Locate the cell with the specified text and output its [x, y] center coordinate. 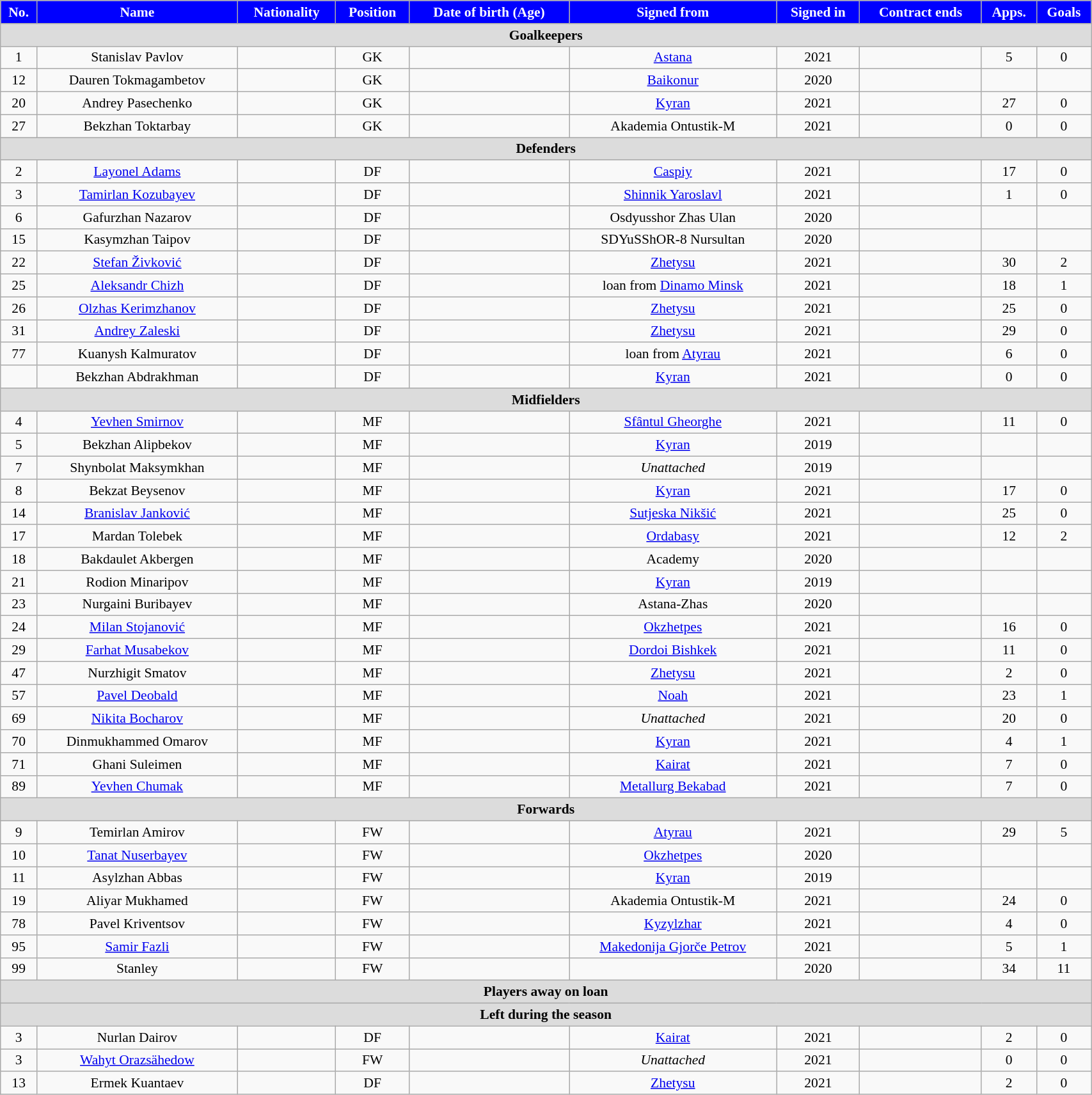
Andrey Zaleski [138, 331]
Goals [1063, 12]
Sutjeska Nikšić [673, 514]
Tamirlan Kozubayev [138, 194]
Stanley [138, 969]
Sfântul Gheorghe [673, 422]
21 [19, 582]
Stanislav Pavlov [138, 58]
Nurlan Dairov [138, 1037]
Defenders [546, 149]
Aliyar Mukhamed [138, 901]
Nurgaini Buribayev [138, 604]
10 [19, 855]
Aleksandr Chizh [138, 286]
Ermek Kuantaev [138, 1083]
71 [19, 764]
Goalkeepers [546, 35]
Bekzhan Abdrakhman [138, 377]
SDYuSShOR-8 Nursultan [673, 240]
Wahyt Orazsähedow [138, 1060]
57 [19, 696]
26 [19, 308]
Noah [673, 696]
Ghani Suleimen [138, 764]
16 [1009, 627]
Tanat Nuserbayev [138, 855]
70 [19, 741]
69 [19, 719]
Makedonija Gjorče Petrov [673, 947]
Branislav Janković [138, 514]
Metallurg Bekabad [673, 787]
Nikita Bocharov [138, 719]
22 [19, 263]
Midfielders [546, 400]
Yevhen Smirnov [138, 422]
19 [19, 901]
Players away on loan [546, 992]
Pavel Kriventsov [138, 924]
Farhat Musabekov [138, 650]
Date of birth (Age) [489, 12]
Bakdaulet Akbergen [138, 559]
Bekzat Beysenov [138, 491]
Shinnik Yaroslavl [673, 194]
15 [19, 240]
89 [19, 787]
Forwards [546, 810]
Rodion Minaripov [138, 582]
77 [19, 354]
loan from Atyrau [673, 354]
Bekzhan Alipbekov [138, 445]
Contract ends [921, 12]
8 [19, 491]
95 [19, 947]
47 [19, 673]
Name [138, 12]
Nurzhigit Smatov [138, 673]
Olzhas Kerimzhanov [138, 308]
Astana [673, 58]
Osdyusshor Zhas Ulan [673, 217]
Stefan Živković [138, 263]
Dordoi Bishkek [673, 650]
Kasymzhan Taipov [138, 240]
Milan Stojanović [138, 627]
Layonel Adams [138, 172]
Academy [673, 559]
Andrey Pasechenko [138, 104]
Kyzylzhar [673, 924]
78 [19, 924]
Samir Fazli [138, 947]
9 [19, 833]
Baikonur [673, 81]
Yevhen Chumak [138, 787]
Asylzhan Abbas [138, 878]
Shynbolat Maksymkhan [138, 468]
Bekzhan Toktarbay [138, 126]
14 [19, 514]
99 [19, 969]
Left during the season [546, 1015]
Signed in [818, 12]
Temirlan Amirov [138, 833]
Apps. [1009, 12]
Ordabasy [673, 537]
Astana-Zhas [673, 604]
Dauren Tokmagambetov [138, 81]
Pavel Deobald [138, 696]
Dinmukhammed Omarov [138, 741]
31 [19, 331]
Gafurzhan Nazarov [138, 217]
Nationality [287, 12]
Atyrau [673, 833]
loan from Dinamo Minsk [673, 286]
No. [19, 12]
Caspiy [673, 172]
Signed from [673, 12]
Mardan Tolebek [138, 537]
34 [1009, 969]
30 [1009, 263]
Kuanysh Kalmuratov [138, 354]
13 [19, 1083]
Position [372, 12]
